Detect which cell encompasses the target text, then output its [X, Y] center coordinate. 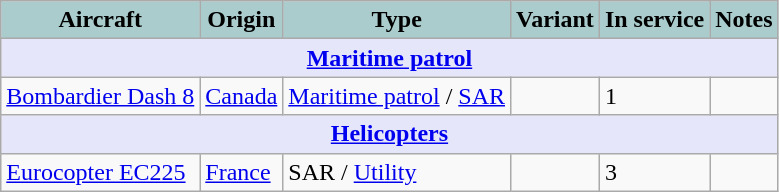
3 [654, 172]
Canada [242, 96]
Origin [242, 20]
SAR / Utility [397, 172]
Maritime patrol / SAR [397, 96]
Bombardier Dash 8 [100, 96]
Aircraft [100, 20]
France [242, 172]
1 [654, 96]
Eurocopter EC225 [100, 172]
Variant [556, 20]
Helicopters [390, 134]
Maritime patrol [390, 58]
Type [397, 20]
Notes [744, 20]
In service [654, 20]
